Scan for the cell matching the given text and deliver its (x, y) coordinate at center. 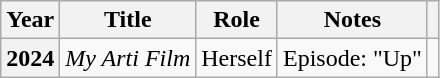
Role (237, 20)
My Arti Film (128, 58)
Notes (352, 20)
Year (30, 20)
Title (128, 20)
2024 (30, 58)
Episode: "Up" (352, 58)
Herself (237, 58)
